Determine the [x, y] coordinate at the center of the cell enclosing the given text.  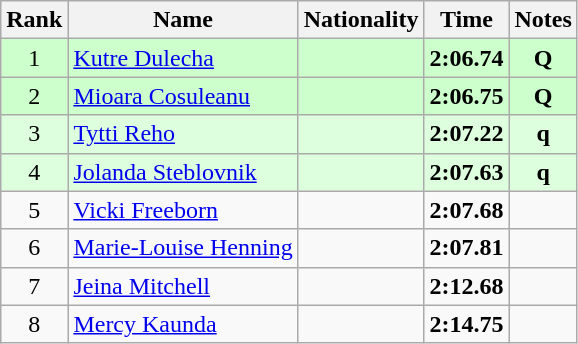
7 [34, 286]
2:12.68 [466, 286]
Mioara Cosuleanu [183, 96]
2:07.63 [466, 172]
Kutre Dulecha [183, 58]
Nationality [361, 20]
Time [466, 20]
Mercy Kaunda [183, 324]
2:06.74 [466, 58]
4 [34, 172]
2:06.75 [466, 96]
Marie-Louise Henning [183, 248]
5 [34, 210]
Jolanda Steblovnik [183, 172]
2:07.22 [466, 134]
2 [34, 96]
Tytti Reho [183, 134]
3 [34, 134]
6 [34, 248]
8 [34, 324]
2:14.75 [466, 324]
Name [183, 20]
Vicki Freeborn [183, 210]
Notes [543, 20]
Rank [34, 20]
Jeina Mitchell [183, 286]
2:07.81 [466, 248]
1 [34, 58]
2:07.68 [466, 210]
